For the text-containing cell, return its midpoint in (x, y) coordinate format. 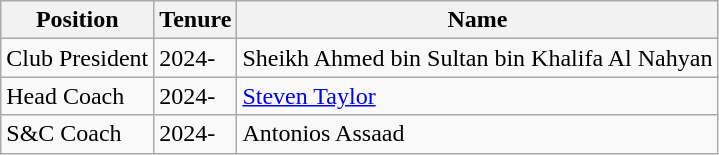
Head Coach (78, 96)
Position (78, 20)
Name (478, 20)
Sheikh Ahmed bin Sultan bin Khalifa Al Nahyan (478, 58)
Steven Taylor (478, 96)
Tenure (196, 20)
S&C Coach (78, 134)
Antonios Assaad (478, 134)
Club President (78, 58)
